Search for the cell housing the specified text and yield its [X, Y] center coordinate. 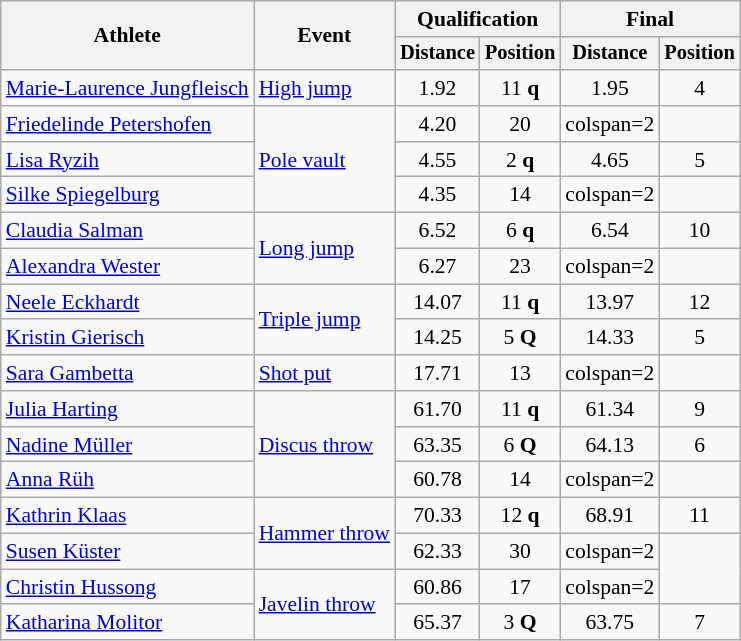
Claudia Salman [128, 231]
30 [520, 552]
Susen Küster [128, 552]
4.20 [438, 124]
Kristin Gierisch [128, 338]
14.25 [438, 338]
Event [324, 36]
1.95 [610, 88]
70.33 [438, 516]
Pole vault [324, 160]
Neele Eckhardt [128, 302]
6.52 [438, 231]
Javelin throw [324, 604]
60.86 [438, 587]
Katharina Molitor [128, 623]
23 [520, 267]
Sara Gambetta [128, 373]
4 [699, 88]
Long jump [324, 248]
6 [699, 445]
6.27 [438, 267]
4.65 [610, 160]
14.07 [438, 302]
63.35 [438, 445]
Hammer throw [324, 534]
Marie-Laurence Jungfleisch [128, 88]
14.33 [610, 338]
4.35 [438, 195]
68.91 [610, 516]
17.71 [438, 373]
9 [699, 409]
65.37 [438, 623]
12 q [520, 516]
Friedelinde Petershofen [128, 124]
13 [520, 373]
5 Q [520, 338]
10 [699, 231]
Qualification [478, 19]
11 [699, 516]
Shot put [324, 373]
High jump [324, 88]
20 [520, 124]
2 q [520, 160]
6 Q [520, 445]
Kathrin Klaas [128, 516]
63.75 [610, 623]
Triple jump [324, 320]
3 Q [520, 623]
Discus throw [324, 444]
61.70 [438, 409]
4.55 [438, 160]
60.78 [438, 480]
64.13 [610, 445]
6.54 [610, 231]
17 [520, 587]
Silke Spiegelburg [128, 195]
Julia Harting [128, 409]
Christin Hussong [128, 587]
12 [699, 302]
Nadine Müller [128, 445]
Anna Rüh [128, 480]
Athlete [128, 36]
1.92 [438, 88]
6 q [520, 231]
7 [699, 623]
13.97 [610, 302]
Lisa Ryzih [128, 160]
61.34 [610, 409]
Alexandra Wester [128, 267]
62.33 [438, 552]
Final [650, 19]
